Output the (X, Y) coordinate of the center of the cell containing the given text.  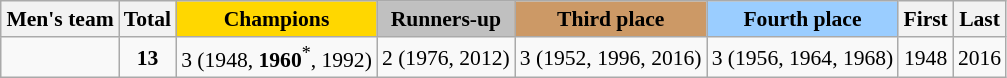
2016 (980, 58)
Runners-up (446, 19)
Last (980, 19)
2 (1976, 2012) (446, 58)
3 (1952, 1996, 2016) (611, 58)
1948 (925, 58)
3 (1948, 1960*, 1992) (276, 58)
First (925, 19)
Champions (276, 19)
Third place (611, 19)
13 (148, 58)
3 (1956, 1964, 1968) (803, 58)
Fourth place (803, 19)
Total (148, 19)
Men's team (60, 19)
